Locate the cell with the specified text and output its [x, y] center coordinate. 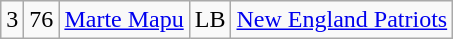
LB [210, 20]
3 [12, 20]
Marte Mapu [124, 20]
New England Patriots [342, 20]
76 [42, 20]
